Determine the [X, Y] coordinate at the center of the cell enclosing the given text.  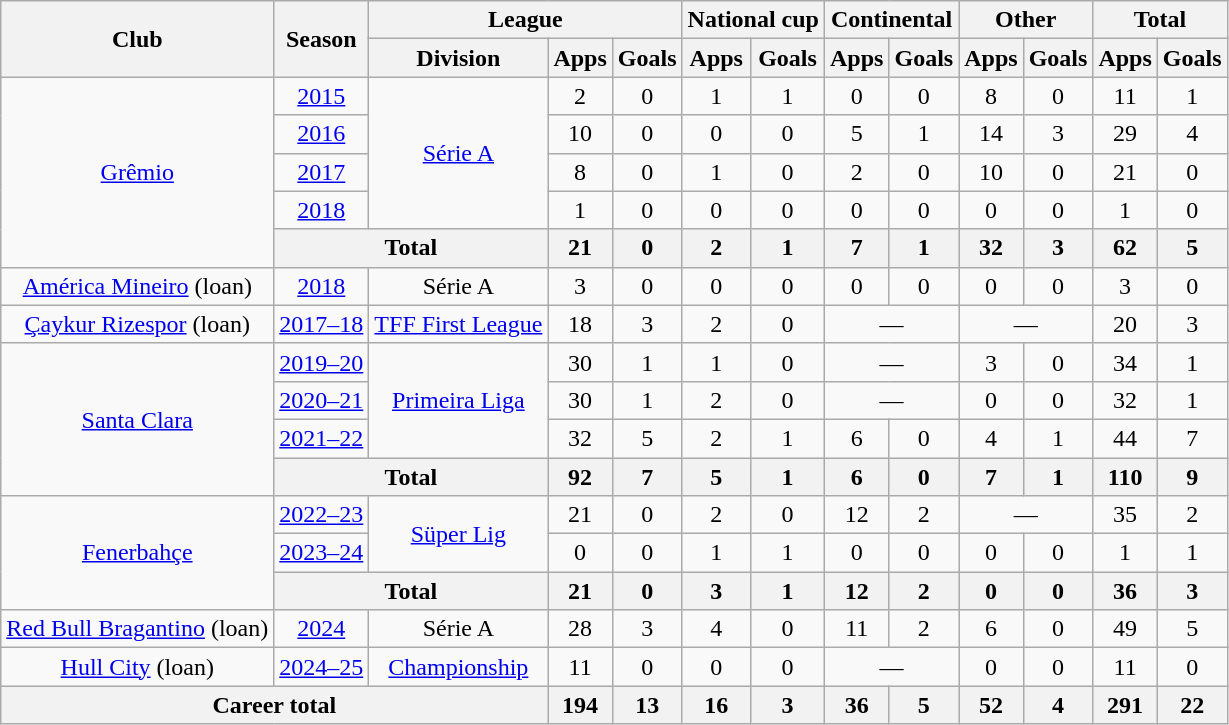
National cup [753, 20]
110 [1125, 477]
Santa Clara [138, 419]
44 [1125, 438]
29 [1125, 134]
2024 [322, 629]
2023–24 [322, 553]
291 [1125, 705]
34 [1125, 362]
2019–20 [322, 362]
14 [991, 134]
América Mineiro (loan) [138, 286]
49 [1125, 629]
194 [580, 705]
2017–18 [322, 324]
Hull City (loan) [138, 667]
Fenerbahçe [138, 553]
Çaykur Rizespor (loan) [138, 324]
62 [1125, 248]
League [526, 20]
9 [1192, 477]
Club [138, 39]
52 [991, 705]
Championship [458, 667]
TFF First League [458, 324]
18 [580, 324]
2016 [322, 134]
Primeira Liga [458, 400]
Division [458, 58]
Süper Lig [458, 534]
2015 [322, 96]
2024–25 [322, 667]
Continental [892, 20]
13 [647, 705]
2022–23 [322, 515]
28 [580, 629]
Grêmio [138, 172]
Career total [274, 705]
92 [580, 477]
20 [1125, 324]
Other [1026, 20]
Season [322, 39]
2021–22 [322, 438]
2017 [322, 172]
2020–21 [322, 400]
16 [716, 705]
35 [1125, 515]
22 [1192, 705]
Red Bull Bragantino (loan) [138, 629]
